Return [x, y] of the center of cell containing provided text 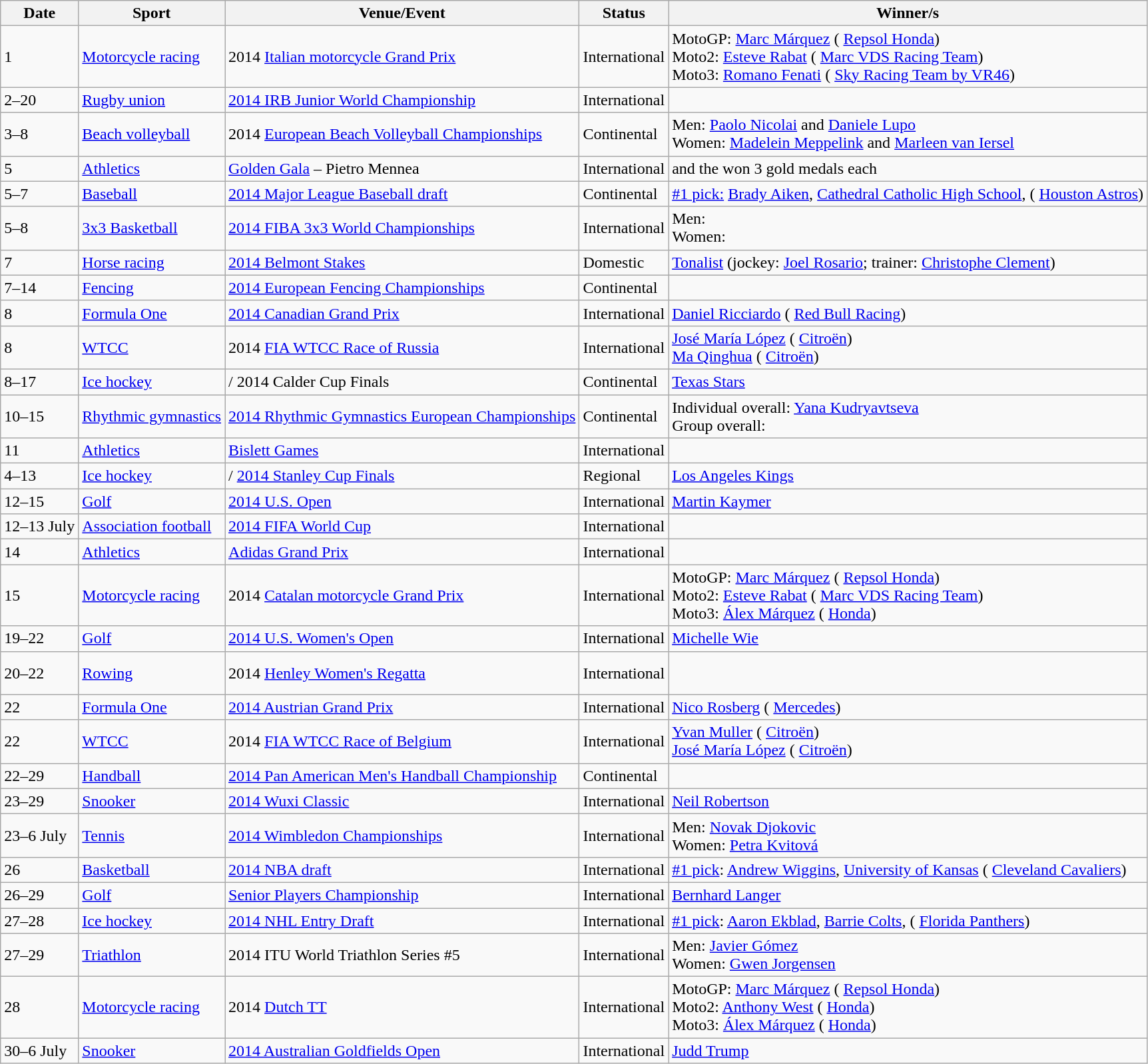
Men: Javier GómezWomen: Gwen Jorgensen [908, 955]
7 [40, 262]
Regional [624, 476]
2014 Belmont Stakes [402, 262]
MotoGP: Marc Márquez ( Repsol Honda)Moto2: Esteve Rabat ( Marc VDS Racing Team)Moto3: Romano Fenati ( Sky Racing Team by VR46) [908, 57]
2014 Rhythmic Gymnastics European Championships [402, 415]
Horse racing [152, 262]
Los Angeles Kings [908, 476]
#1 pick: Aaron Ekblad, Barrie Colts, ( Florida Panthers) [908, 921]
Triathlon [152, 955]
5 [40, 168]
Baseball [152, 194]
Handball [152, 776]
19–22 [40, 639]
Senior Players Championship [402, 895]
Men: Women: [908, 228]
Michelle Wie [908, 639]
12–15 [40, 501]
Texas Stars [908, 382]
Men: Paolo Nicolai and Daniele LupoWomen: Madelein Meppelink and Marleen van Iersel [908, 134]
26–29 [40, 895]
Golden Gala – Pietro Mennea [402, 168]
Bislett Games [402, 451]
#1 pick: Andrew Wiggins, University of Kansas ( Cleveland Cavaliers) [908, 870]
23–29 [40, 801]
7–14 [40, 288]
Rugby union [152, 100]
26 [40, 870]
2014 U.S. Women's Open [402, 639]
Winner/s [908, 13]
2014 European Beach Volleyball Championships [402, 134]
2014 FIA WTCC Race of Russia [402, 348]
Judd Trump [908, 1051]
Basketball [152, 870]
2014 Italian motorcycle Grand Prix [402, 57]
2014 NHL Entry Draft [402, 921]
Individual overall: Yana Kudryavtseva Group overall: [908, 415]
2014 Catalan motorcycle Grand Prix [402, 595]
and the won 3 gold medals each [908, 168]
30–6 July [40, 1051]
2014 Canadian Grand Prix [402, 313]
MotoGP: Marc Márquez ( Repsol Honda)Moto2: Anthony West ( Honda)Moto3: Álex Márquez ( Honda) [908, 1007]
23–6 July [40, 835]
3–8 [40, 134]
2014 FIA WTCC Race of Belgium [402, 742]
2014 European Fencing Championships [402, 288]
4–13 [40, 476]
2014 Australian Goldfields Open [402, 1051]
1 [40, 57]
5–7 [40, 194]
Adidas Grand Prix [402, 552]
2014 Dutch TT [402, 1007]
22–29 [40, 776]
2014 Pan American Men's Handball Championship [402, 776]
15 [40, 595]
2014 Major League Baseball draft [402, 194]
2014 FIBA 3x3 World Championships [402, 228]
Status [624, 13]
Tonalist (jockey: Joel Rosario; trainer: Christophe Clement) [908, 262]
14 [40, 552]
8–17 [40, 382]
20–22 [40, 672]
Rhythmic gymnastics [152, 415]
Domestic [624, 262]
12–13 July [40, 527]
2014 IRB Junior World Championship [402, 100]
5–8 [40, 228]
/ 2014 Stanley Cup Finals [402, 476]
28 [40, 1007]
José María López ( Citroën) Ma Qinghua ( Citroën) [908, 348]
#1 pick: Brady Aiken, Cathedral Catholic High School, ( Houston Astros) [908, 194]
Nico Rosberg ( Mercedes) [908, 707]
3x3 Basketball [152, 228]
Rowing [152, 672]
Beach volleyball [152, 134]
2014 Wuxi Classic [402, 801]
Daniel Ricciardo ( Red Bull Racing) [908, 313]
Fencing [152, 288]
2014 Henley Women's Regatta [402, 672]
27–28 [40, 921]
2014 Austrian Grand Prix [402, 707]
Tennis [152, 835]
Men: Novak Djokovic Women: Petra Kvitová [908, 835]
10–15 [40, 415]
2014 Wimbledon Championships [402, 835]
Venue/Event [402, 13]
2–20 [40, 100]
Martin Kaymer [908, 501]
Date [40, 13]
Yvan Muller ( Citroën) José María López ( Citroën) [908, 742]
Sport [152, 13]
2014 U.S. Open [402, 501]
2014 FIFA World Cup [402, 527]
Bernhard Langer [908, 895]
11 [40, 451]
MotoGP: Marc Márquez ( Repsol Honda)Moto2: Esteve Rabat ( Marc VDS Racing Team)Moto3: Álex Márquez ( Honda) [908, 595]
27–29 [40, 955]
Association football [152, 527]
Neil Robertson [908, 801]
2014 NBA draft [402, 870]
/ 2014 Calder Cup Finals [402, 382]
2014 ITU World Triathlon Series #5 [402, 955]
